Return the [X, Y] coordinate for the center point of the cell that contains the specified text.  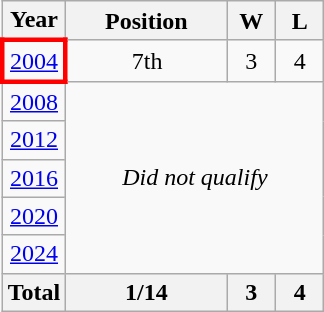
L [300, 21]
2024 [34, 254]
2012 [34, 140]
Year [34, 21]
2020 [34, 216]
Position [146, 21]
2004 [34, 60]
2016 [34, 178]
7th [146, 60]
1/14 [146, 292]
Total [34, 292]
Did not qualify [195, 177]
2008 [34, 101]
W [252, 21]
